Pinpoint the cell where the given text exists, returning its [x, y] midpoint coordinate. 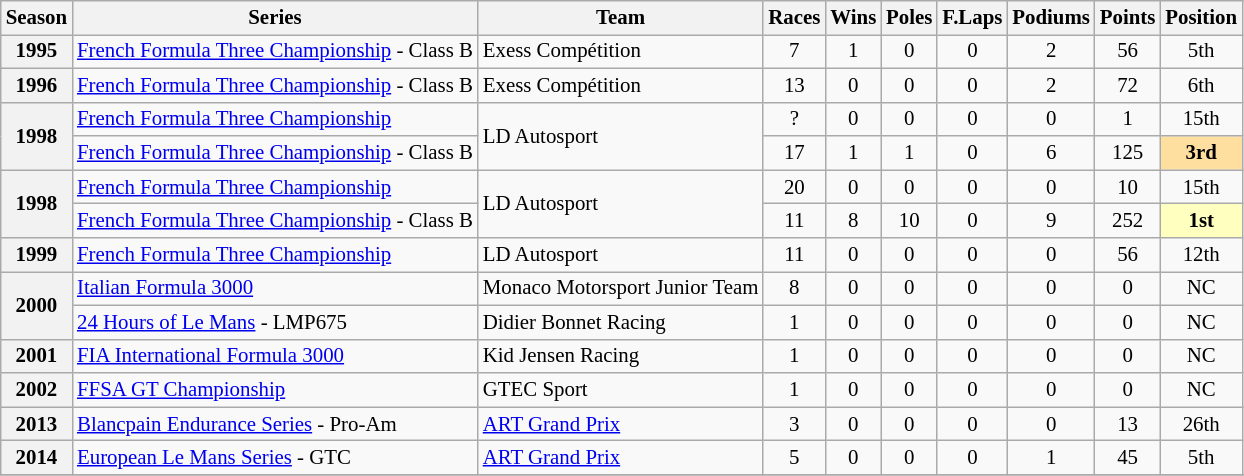
12th [1201, 255]
2001 [36, 356]
24 Hours of Le Mans - LMP675 [275, 322]
Season [36, 18]
1st [1201, 221]
Poles [909, 18]
1999 [36, 255]
Wins [853, 18]
FFSA GT Championship [275, 390]
Points [1128, 18]
26th [1201, 424]
Position [1201, 18]
252 [1128, 221]
2000 [36, 305]
1996 [36, 85]
5 [794, 458]
6 [1051, 153]
20 [794, 187]
72 [1128, 85]
17 [794, 153]
? [794, 119]
Series [275, 18]
Team [621, 18]
Blancpain Endurance Series - Pro-Am [275, 424]
Didier Bonnet Racing [621, 322]
Podiums [1051, 18]
Monaco Motorsport Junior Team [621, 288]
European Le Mans Series - GTC [275, 458]
FIA International Formula 3000 [275, 356]
3 [794, 424]
2014 [36, 458]
2013 [36, 424]
125 [1128, 153]
Races [794, 18]
1995 [36, 51]
3rd [1201, 153]
Italian Formula 3000 [275, 288]
9 [1051, 221]
Kid Jensen Racing [621, 356]
6th [1201, 85]
45 [1128, 458]
2002 [36, 390]
GTEC Sport [621, 390]
F.Laps [972, 18]
7 [794, 51]
